Extract the [X, Y] coordinate from the center of the cell holding the provided text.  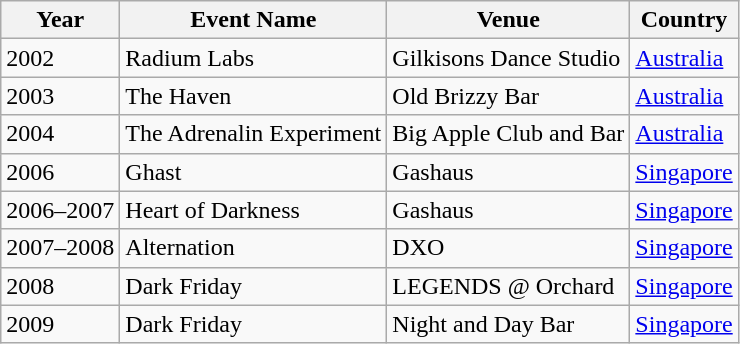
Radium Labs [254, 58]
Heart of Darkness [254, 210]
2007–2008 [60, 248]
2002 [60, 58]
2006 [60, 172]
Ghast [254, 172]
The Adrenalin Experiment [254, 134]
Gilkisons Dance Studio [508, 58]
2006–2007 [60, 210]
Alternation [254, 248]
2008 [60, 286]
Old Brizzy Bar [508, 96]
2009 [60, 324]
LEGENDS @ Orchard [508, 286]
Big Apple Club and Bar [508, 134]
2003 [60, 96]
Venue [508, 20]
2004 [60, 134]
Night and Day Bar [508, 324]
The Haven [254, 96]
Year [60, 20]
Country [684, 20]
DXO [508, 248]
Event Name [254, 20]
